Scan for the cell matching the given text and deliver its [X, Y] coordinate at center. 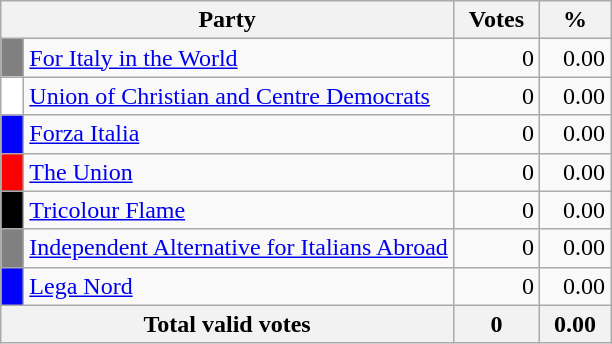
The Union [239, 172]
Party [228, 20]
For Italy in the World [239, 58]
Total valid votes [228, 324]
Votes [496, 20]
Union of Christian and Centre Democrats [239, 96]
Independent Alternative for Italians Abroad [239, 248]
Lega Nord [239, 286]
Tricolour Flame [239, 210]
Forza Italia [239, 134]
% [574, 20]
